Detect which cell encompasses the target text, then output its [x, y] center coordinate. 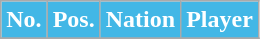
No. [24, 20]
Player [220, 20]
Pos. [74, 20]
Nation [140, 20]
